Return the [x, y] coordinate for the center point of the cell that contains the specified text.  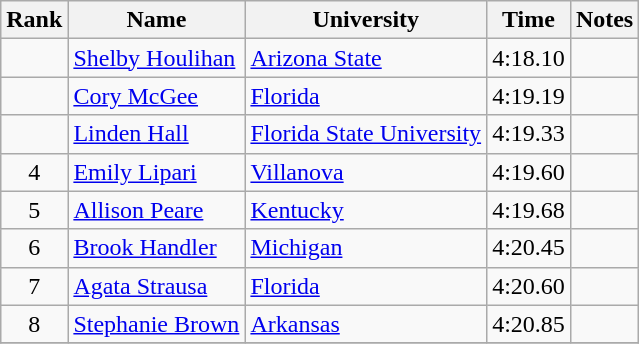
Cory McGee [156, 96]
Florida State University [366, 134]
Name [156, 20]
4:18.10 [529, 58]
Michigan [366, 248]
7 [34, 286]
Kentucky [366, 210]
6 [34, 248]
Shelby Houlihan [156, 58]
Agata Strausa [156, 286]
Linden Hall [156, 134]
4:20.45 [529, 248]
Time [529, 20]
8 [34, 324]
4:19.19 [529, 96]
Arkansas [366, 324]
Arizona State [366, 58]
4:20.60 [529, 286]
Notes [604, 20]
5 [34, 210]
Rank [34, 20]
Allison Peare [156, 210]
4:20.85 [529, 324]
Emily Lipari [156, 172]
4 [34, 172]
4:19.33 [529, 134]
Villanova [366, 172]
Stephanie Brown [156, 324]
Brook Handler [156, 248]
4:19.60 [529, 172]
University [366, 20]
4:19.68 [529, 210]
